From the cell containing the given text, extract its center point as [x, y] coordinate. 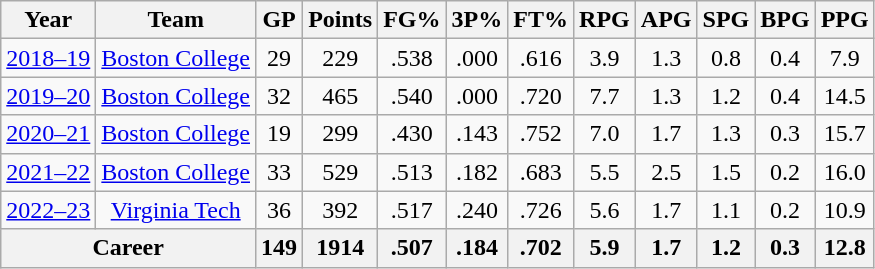
.540 [412, 96]
2.5 [666, 172]
16.0 [844, 172]
1.5 [726, 172]
2020–21 [48, 134]
299 [340, 134]
7.7 [605, 96]
529 [340, 172]
FG% [412, 20]
Career [128, 248]
SPG [726, 20]
.752 [541, 134]
.513 [412, 172]
.616 [541, 58]
149 [280, 248]
.184 [477, 248]
BPG [785, 20]
33 [280, 172]
FT% [541, 20]
.517 [412, 210]
19 [280, 134]
15.7 [844, 134]
.683 [541, 172]
Points [340, 20]
.182 [477, 172]
.430 [412, 134]
29 [280, 58]
7.0 [605, 134]
.702 [541, 248]
392 [340, 210]
5.5 [605, 172]
2021–22 [48, 172]
1.1 [726, 210]
36 [280, 210]
PPG [844, 20]
Team [176, 20]
5.9 [605, 248]
2019–20 [48, 96]
229 [340, 58]
1914 [340, 248]
12.8 [844, 248]
.240 [477, 210]
465 [340, 96]
14.5 [844, 96]
GP [280, 20]
5.6 [605, 210]
0.8 [726, 58]
2018–19 [48, 58]
32 [280, 96]
.143 [477, 134]
.720 [541, 96]
.507 [412, 248]
APG [666, 20]
Virginia Tech [176, 210]
3P% [477, 20]
.726 [541, 210]
3.9 [605, 58]
RPG [605, 20]
Year [48, 20]
10.9 [844, 210]
2022–23 [48, 210]
.538 [412, 58]
7.9 [844, 58]
